For the text-containing cell, return its midpoint in (x, y) coordinate format. 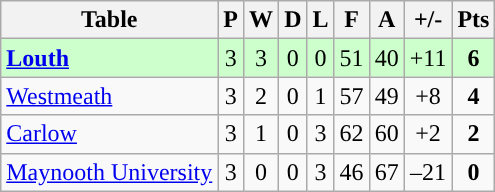
67 (386, 172)
57 (352, 96)
L (320, 20)
Carlow (110, 134)
–21 (428, 172)
60 (386, 134)
+8 (428, 96)
+2 (428, 134)
W (262, 20)
51 (352, 58)
46 (352, 172)
D (293, 20)
6 (474, 58)
Westmeath (110, 96)
40 (386, 58)
Louth (110, 58)
+/- (428, 20)
Table (110, 20)
Maynooth University (110, 172)
+11 (428, 58)
A (386, 20)
F (352, 20)
49 (386, 96)
62 (352, 134)
P (231, 20)
4 (474, 96)
Pts (474, 20)
